Return [X, Y] of the center of cell containing provided text 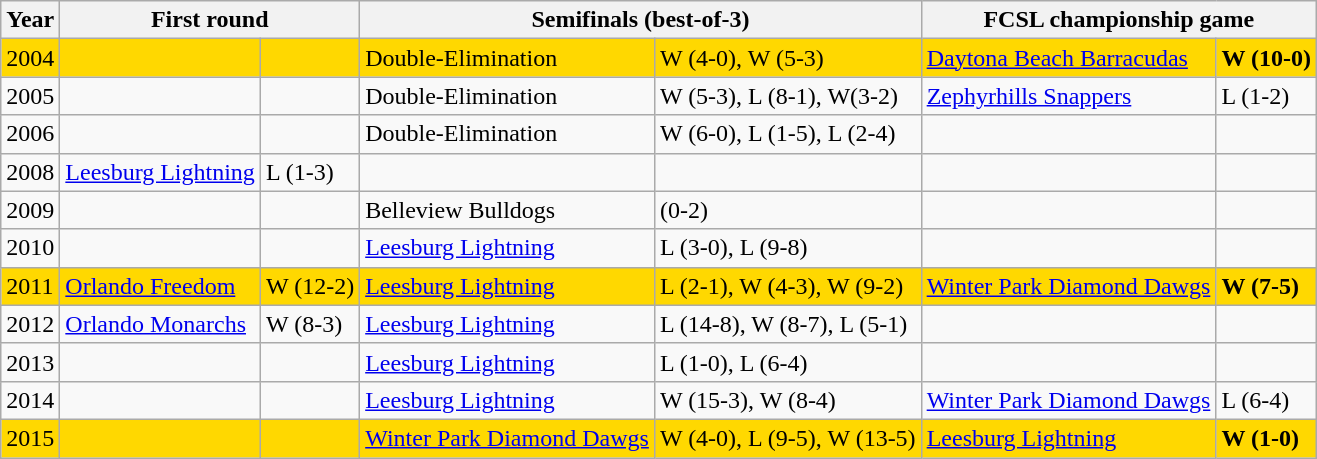
Year [30, 20]
2006 [30, 134]
W (10-0) [1266, 58]
L (1-2) [1266, 96]
2004 [30, 58]
L (14-8), W (8-7), L (5-1) [788, 324]
(0-2) [788, 210]
2012 [30, 324]
W (6-0), L (1-5), L (2-4) [788, 134]
W (8-3) [310, 324]
2014 [30, 400]
Orlando Monarchs [160, 324]
2009 [30, 210]
L (3-0), L (9-8) [788, 248]
Semifinals (best-of-3) [640, 20]
2011 [30, 286]
L (1-0), L (6-4) [788, 362]
2015 [30, 438]
First round [210, 20]
L (1-3) [310, 172]
Daytona Beach Barracudas [1068, 58]
W (1-0) [1266, 438]
2008 [30, 172]
Belleview Bulldogs [508, 210]
L (6-4) [1266, 400]
2005 [30, 96]
W (4-0), L (9-5), W (13-5) [788, 438]
Zephyrhills Snappers [1068, 96]
L (2-1), W (4-3), W (9-2) [788, 286]
2013 [30, 362]
W (12-2) [310, 286]
2010 [30, 248]
W (4-0), W (5-3) [788, 58]
W (5-3), L (8-1), W(3-2) [788, 96]
FCSL championship game [1118, 20]
Orlando Freedom [160, 286]
W (7-5) [1266, 286]
W (15-3), W (8-4) [788, 400]
